Extract the (x, y) coordinate from the center of the cell holding the provided text.  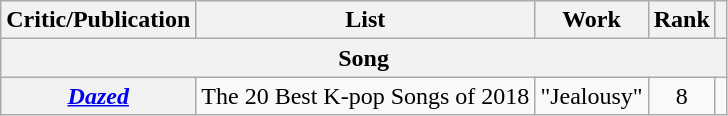
Dazed (98, 96)
Rank (682, 20)
Work (592, 20)
8 (682, 96)
Song (364, 58)
Critic/Publication (98, 20)
"Jealousy" (592, 96)
The 20 Best K-pop Songs of 2018 (366, 96)
List (366, 20)
